Return (x, y) of the center of cell containing provided text 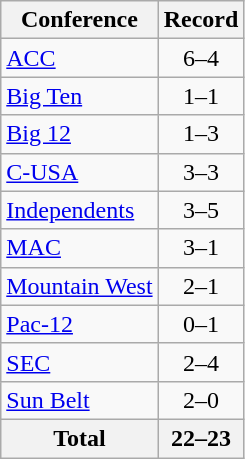
Record (201, 20)
Conference (80, 20)
22–23 (201, 438)
3–5 (201, 210)
C-USA (80, 172)
SEC (80, 362)
Total (80, 438)
Big 12 (80, 134)
0–1 (201, 324)
ACC (80, 58)
Mountain West (80, 286)
Pac-12 (80, 324)
2–1 (201, 286)
3–1 (201, 248)
MAC (80, 248)
1–3 (201, 134)
2–0 (201, 400)
3–3 (201, 172)
2–4 (201, 362)
1–1 (201, 96)
Big Ten (80, 96)
Sun Belt (80, 400)
6–4 (201, 58)
Independents (80, 210)
